Output the (X, Y) coordinate of the center of the cell containing the given text.  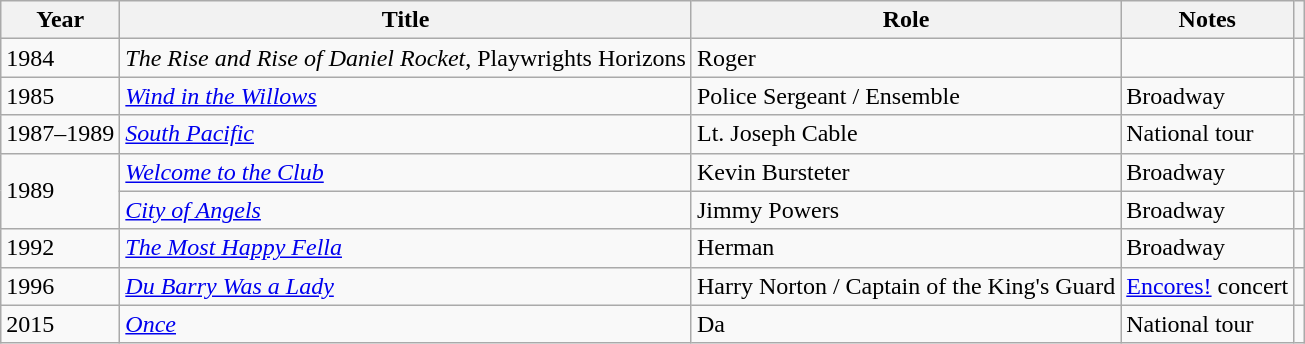
South Pacific (406, 134)
Police Sergeant / Ensemble (906, 96)
Da (906, 324)
Notes (1208, 20)
1996 (60, 286)
2015 (60, 324)
Once (406, 324)
Kevin Bursteter (906, 172)
1989 (60, 191)
Herman (906, 248)
The Rise and Rise of Daniel Rocket, Playwrights Horizons (406, 58)
Lt. Joseph Cable (906, 134)
Jimmy Powers (906, 210)
Encores! concert (1208, 286)
Role (906, 20)
Du Barry Was a Lady (406, 286)
Year (60, 20)
City of Angels (406, 210)
Roger (906, 58)
1985 (60, 96)
Harry Norton / Captain of the King's Guard (906, 286)
1984 (60, 58)
1992 (60, 248)
The Most Happy Fella (406, 248)
Wind in the Willows (406, 96)
Title (406, 20)
Welcome to the Club (406, 172)
1987–1989 (60, 134)
